Scan for the cell matching the given text and deliver its (X, Y) coordinate at center. 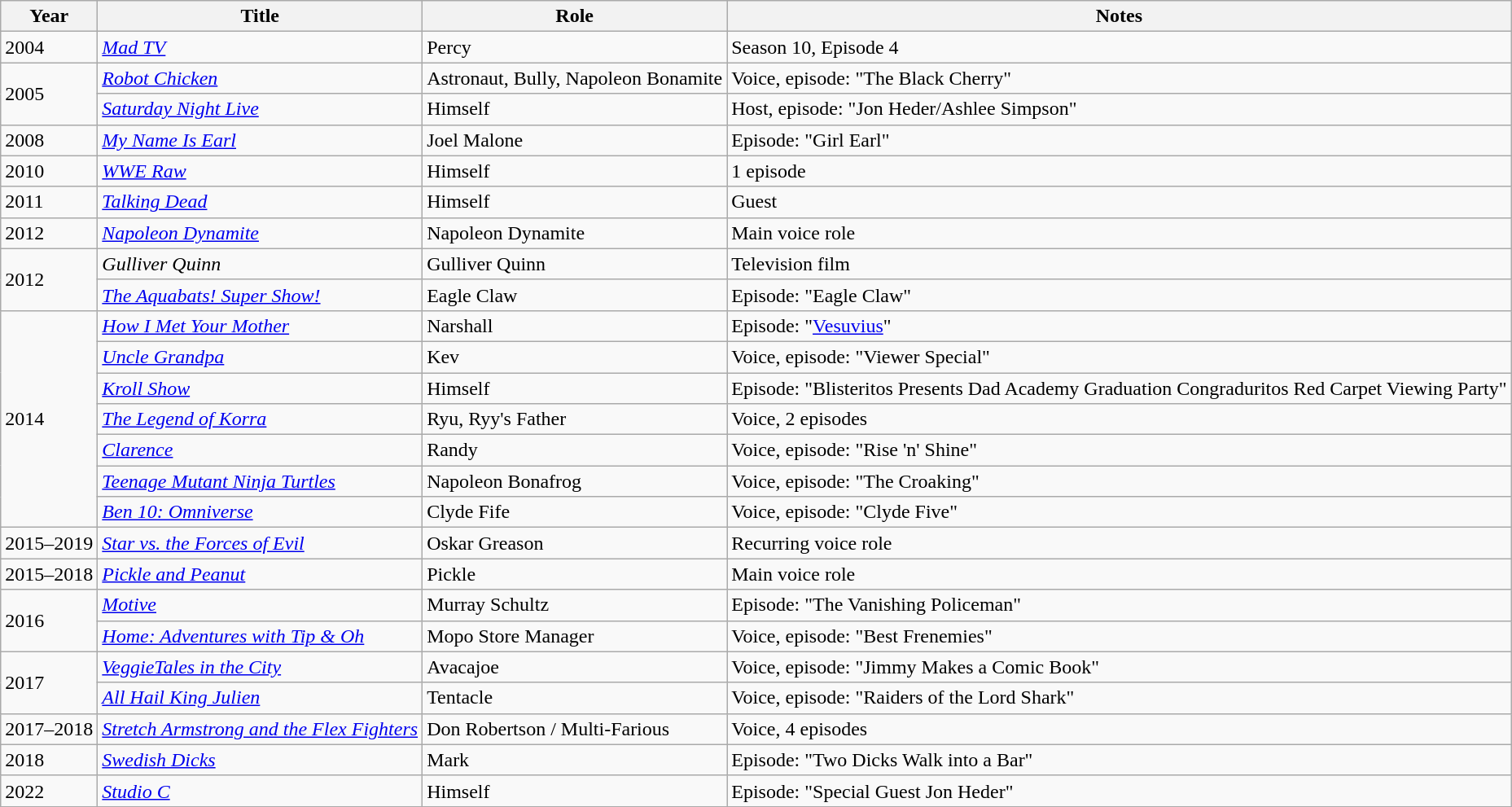
Star vs. the Forces of Evil (261, 543)
Pickle and Peanut (261, 574)
The Aquabats! Super Show! (261, 295)
Voice, episode: "The Croaking" (1119, 481)
Ben 10: Omniverse (261, 512)
Mark (575, 760)
2008 (49, 140)
Episode: "Vesuvius" (1119, 326)
All Hail King Julien (261, 698)
Narshall (575, 326)
Voice, episode: "Viewer Special" (1119, 357)
The Legend of Korra (261, 419)
Episode: "Girl Earl" (1119, 140)
Saturday Night Live (261, 109)
Year (49, 16)
Voice, 4 episodes (1119, 729)
2022 (49, 791)
Episode: "Blisteritos Presents Dad Academy Graduation Congraduritos Red Carpet Viewing Party" (1119, 388)
2015–2018 (49, 574)
Ryu, Ryy's Father (575, 419)
Astronaut, Bully, Napoleon Bonamite (575, 78)
Television film (1119, 264)
Title (261, 16)
Mopo Store Manager (575, 636)
Oskar Greason (575, 543)
Host, episode: "Jon Heder/Ashlee Simpson" (1119, 109)
Napoleon Bonafrog (575, 481)
Talking Dead (261, 202)
Episode: "Eagle Claw" (1119, 295)
Teenage Mutant Ninja Turtles (261, 481)
Don Robertson / Multi-Farious (575, 729)
2017 (49, 682)
2010 (49, 171)
Murray Schultz (575, 605)
My Name Is Earl (261, 140)
2011 (49, 202)
Voice, episode: "The Black Cherry" (1119, 78)
2005 (49, 94)
Robot Chicken (261, 78)
Swedish Dicks (261, 760)
Eagle Claw (575, 295)
Voice, episode: "Raiders of the Lord Shark" (1119, 698)
Recurring voice role (1119, 543)
Uncle Grandpa (261, 357)
Home: Adventures with Tip & Oh (261, 636)
Voice, episode: "Jimmy Makes a Comic Book" (1119, 667)
Notes (1119, 16)
Clarence (261, 450)
Season 10, Episode 4 (1119, 47)
Kev (575, 357)
Episode: "Special Guest Jon Heder" (1119, 791)
Motive (261, 605)
Avacajoe (575, 667)
2014 (49, 419)
Voice, episode: "Rise 'n' Shine" (1119, 450)
Pickle (575, 574)
2004 (49, 47)
Clyde Fife (575, 512)
WWE Raw (261, 171)
2017–2018 (49, 729)
Mad TV (261, 47)
Role (575, 16)
How I Met Your Mother (261, 326)
Voice, episode: "Best Frenemies" (1119, 636)
Voice, episode: "Clyde Five" (1119, 512)
2015–2019 (49, 543)
Studio C (261, 791)
Stretch Armstrong and the Flex Fighters (261, 729)
Kroll Show (261, 388)
Randy (575, 450)
Episode: "Two Dicks Walk into a Bar" (1119, 760)
Percy (575, 47)
1 episode (1119, 171)
Guest (1119, 202)
2018 (49, 760)
Joel Malone (575, 140)
Episode: "The Vanishing Policeman" (1119, 605)
Tentacle (575, 698)
Voice, 2 episodes (1119, 419)
2016 (49, 621)
VeggieTales in the City (261, 667)
